Detect which cell encompasses the target text, then output its (x, y) center coordinate. 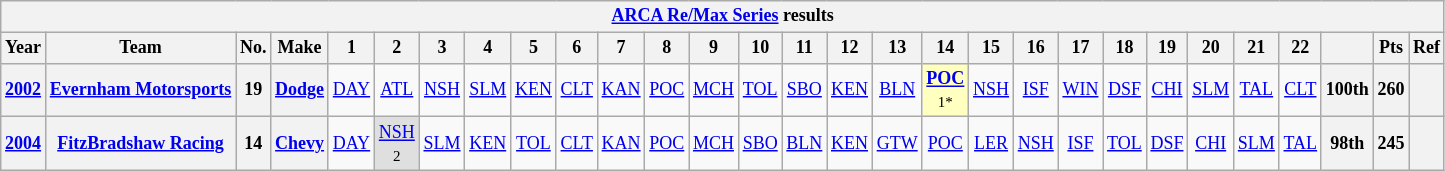
98th (1347, 144)
21 (1256, 48)
GTW (897, 144)
No. (254, 48)
Ref (1427, 48)
ARCA Re/Max Series results (723, 16)
Pts (1391, 48)
7 (621, 48)
5 (534, 48)
8 (667, 48)
NSH2 (396, 144)
Chevy (300, 144)
ATL (396, 90)
15 (992, 48)
POC1* (946, 90)
22 (1300, 48)
245 (1391, 144)
9 (714, 48)
Year (24, 48)
Team (140, 48)
100th (1347, 90)
2004 (24, 144)
LER (992, 144)
WIN (1080, 90)
18 (1124, 48)
FitzBradshaw Racing (140, 144)
260 (1391, 90)
11 (804, 48)
2002 (24, 90)
2 (396, 48)
Make (300, 48)
Dodge (300, 90)
20 (1211, 48)
4 (488, 48)
17 (1080, 48)
12 (850, 48)
3 (442, 48)
10 (760, 48)
16 (1036, 48)
1 (351, 48)
Evernham Motorsports (140, 90)
6 (576, 48)
13 (897, 48)
